Capture the cell that displays the provided text and extract its [X, Y] central coordinate. 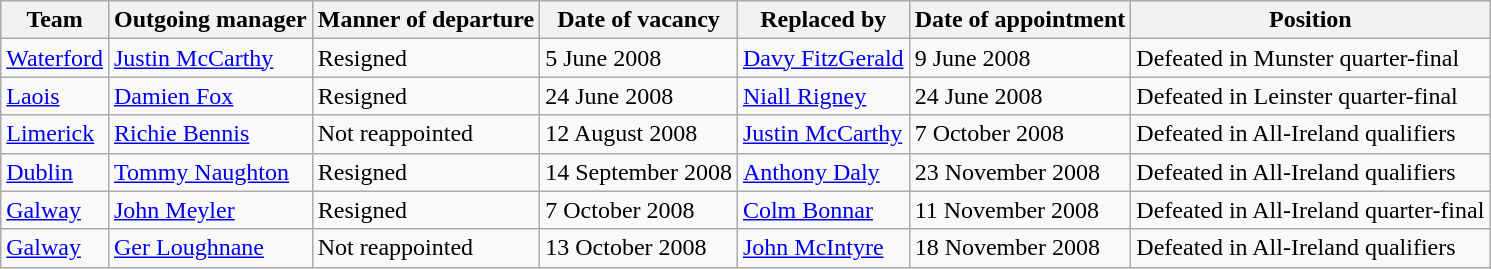
Defeated in Munster quarter-final [1310, 58]
Waterford [55, 58]
Manner of departure [426, 20]
Damien Fox [210, 96]
23 November 2008 [1020, 172]
Team [55, 20]
Date of appointment [1020, 20]
Dublin [55, 172]
John McIntyre [823, 248]
14 September 2008 [639, 172]
Niall Rigney [823, 96]
John Meyler [210, 210]
Outgoing manager [210, 20]
12 August 2008 [639, 134]
Defeated in All-Ireland quarter-final [1310, 210]
Ger Loughnane [210, 248]
13 October 2008 [639, 248]
18 November 2008 [1020, 248]
Anthony Daly [823, 172]
Position [1310, 20]
Defeated in Leinster quarter-final [1310, 96]
Colm Bonnar [823, 210]
9 June 2008 [1020, 58]
11 November 2008 [1020, 210]
Davy FitzGerald [823, 58]
5 June 2008 [639, 58]
Laois [55, 96]
Tommy Naughton [210, 172]
Date of vacancy [639, 20]
Replaced by [823, 20]
Richie Bennis [210, 134]
Limerick [55, 134]
